Identify which cell holds the provided text, then report its [x, y] central coordinate. 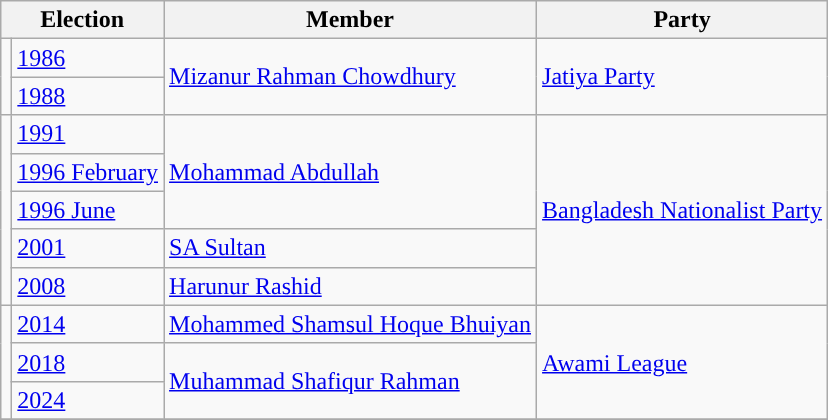
2008 [88, 286]
1996 February [88, 172]
Harunur Rashid [350, 286]
Mohammad Abdullah [350, 172]
2024 [88, 400]
Bangladesh Nationalist Party [682, 210]
SA Sultan [350, 248]
Mizanur Rahman Chowdhury [350, 77]
Muhammad Shafiqur Rahman [350, 381]
2001 [88, 248]
Mohammed Shamsul Hoque Bhuiyan [350, 324]
2018 [88, 362]
Member [350, 20]
Party [682, 20]
1986 [88, 58]
1996 June [88, 210]
Election [82, 20]
1988 [88, 96]
2014 [88, 324]
Jatiya Party [682, 77]
Awami League [682, 362]
1991 [88, 134]
